For the text-containing cell, return its midpoint in (x, y) coordinate format. 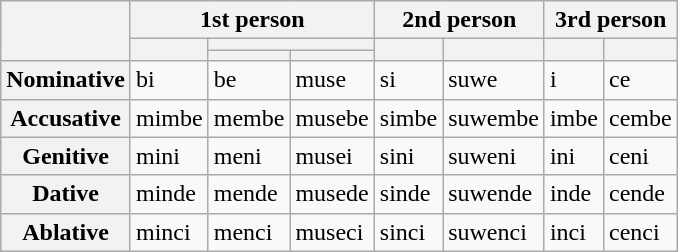
ceni (640, 156)
cende (640, 194)
be (249, 80)
sini (408, 156)
cembe (640, 118)
Genitive (66, 156)
meni (249, 156)
si (408, 80)
inde (574, 194)
muse (332, 80)
Ablative (66, 232)
suweni (494, 156)
3rd person (610, 20)
museci (332, 232)
ini (574, 156)
suwembe (494, 118)
minde (169, 194)
suwende (494, 194)
2nd person (459, 20)
sinci (408, 232)
suwe (494, 80)
menci (249, 232)
musei (332, 156)
sinde (408, 194)
ce (640, 80)
minci (169, 232)
1st person (252, 20)
simbe (408, 118)
mende (249, 194)
inci (574, 232)
bi (169, 80)
cenci (640, 232)
musebe (332, 118)
mini (169, 156)
membe (249, 118)
Nominative (66, 80)
i (574, 80)
imbe (574, 118)
Accusative (66, 118)
Dative (66, 194)
mimbe (169, 118)
suwenci (494, 232)
musede (332, 194)
